Extract the (x, y) coordinate from the center of the cell holding the provided text.  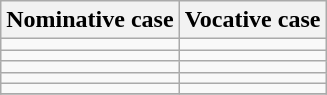
Nominative case (90, 20)
Vocative case (252, 20)
